Extract the [x, y] coordinate from the center of the cell holding the provided text.  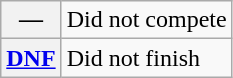
— [31, 20]
Did not compete [146, 20]
Did not finish [146, 58]
DNF [31, 58]
